Extract the [x, y] coordinate from the center of the cell holding the provided text.  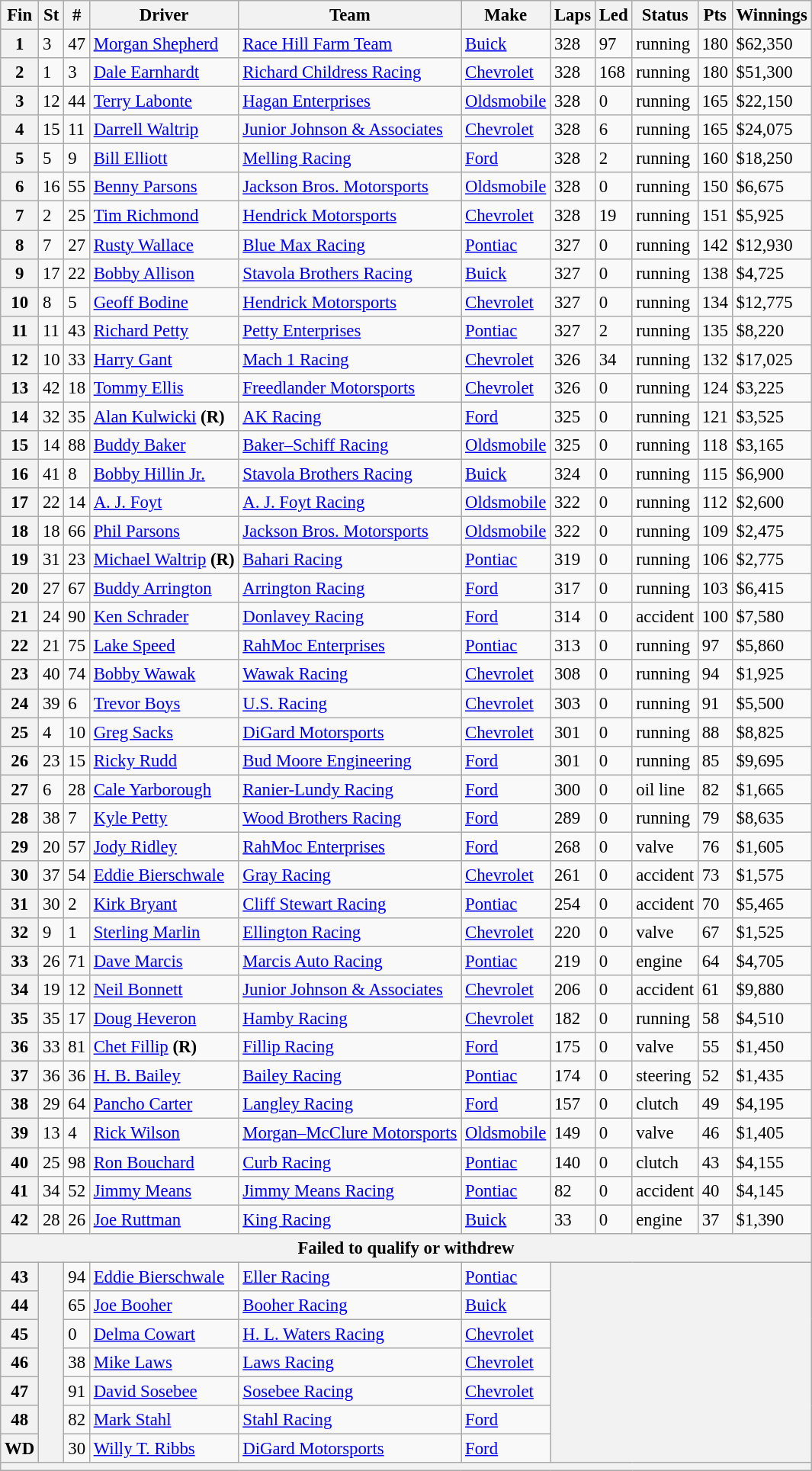
Bobby Wawak [164, 675]
81 [76, 1047]
Geoff Bodine [164, 302]
Ron Bouchard [164, 1162]
151 [715, 216]
A. J. Foyt Racing [350, 503]
Morgan–McClure Motorsports [350, 1133]
45 [20, 1334]
Booher Racing [350, 1306]
$1,435 [772, 1076]
Willy T. Ribbs [164, 1449]
$6,415 [772, 589]
# [76, 15]
Tommy Ellis [164, 388]
109 [715, 532]
124 [715, 388]
$4,705 [772, 962]
Dale Earnhardt [164, 72]
Terry Labonte [164, 101]
$9,695 [772, 760]
Doug Heveron [164, 1019]
Joe Booher [164, 1306]
206 [573, 990]
King Racing [350, 1219]
Driver [164, 15]
$2,600 [772, 503]
Alan Kulwicki (R) [164, 416]
Pts [715, 15]
Team [350, 15]
317 [573, 589]
268 [573, 846]
$4,510 [772, 1019]
98 [76, 1162]
Donlavey Racing [350, 617]
Bud Moore Engineering [350, 760]
261 [573, 875]
Bobby Hillin Jr. [164, 474]
79 [715, 818]
300 [573, 789]
132 [715, 359]
Baker–Schiff Racing [350, 445]
St [52, 15]
90 [76, 617]
$2,775 [772, 560]
219 [573, 962]
Jimmy Means [164, 1190]
Phil Parsons [164, 532]
168 [613, 72]
Ellington Racing [350, 933]
Eller Racing [350, 1277]
313 [573, 646]
$6,900 [772, 474]
57 [76, 846]
142 [715, 245]
106 [715, 560]
Freedlander Motorsports [350, 388]
Rusty Wallace [164, 245]
66 [76, 532]
Lake Speed [164, 646]
Michael Waltrip (R) [164, 560]
$5,500 [772, 703]
289 [573, 818]
76 [715, 846]
Richard Childress Racing [350, 72]
$1,525 [772, 933]
$22,150 [772, 101]
Jody Ridley [164, 846]
Jimmy Means Racing [350, 1190]
Neil Bonnett [164, 990]
$6,675 [772, 187]
Darrell Waltrip [164, 130]
Bahari Racing [350, 560]
$51,300 [772, 72]
Fillip Racing [350, 1047]
121 [715, 416]
Led [613, 15]
H. L. Waters Racing [350, 1334]
$62,350 [772, 44]
$1,925 [772, 675]
Bill Elliott [164, 159]
H. B. Bailey [164, 1076]
Trevor Boys [164, 703]
Hamby Racing [350, 1019]
254 [573, 904]
$8,220 [772, 330]
73 [715, 875]
Mike Laws [164, 1363]
Cale Yarborough [164, 789]
48 [20, 1420]
75 [76, 646]
Arrington Racing [350, 589]
Buddy Arrington [164, 589]
118 [715, 445]
160 [715, 159]
$18,250 [772, 159]
Failed to qualify or withdrew [406, 1248]
103 [715, 589]
Stahl Racing [350, 1420]
Wawak Racing [350, 675]
138 [715, 273]
324 [573, 474]
314 [573, 617]
150 [715, 187]
Dave Marcis [164, 962]
$3,225 [772, 388]
Fin [20, 15]
100 [715, 617]
$8,825 [772, 732]
220 [573, 933]
Langley Racing [350, 1105]
$4,145 [772, 1190]
Morgan Shepherd [164, 44]
149 [573, 1133]
Ranier-Lundy Racing [350, 789]
steering [665, 1076]
U.S. Racing [350, 703]
174 [573, 1076]
140 [573, 1162]
$5,465 [772, 904]
Richard Petty [164, 330]
54 [76, 875]
65 [76, 1306]
Chet Fillip (R) [164, 1047]
$1,575 [772, 875]
74 [76, 675]
Rick Wilson [164, 1133]
112 [715, 503]
$1,390 [772, 1219]
Marcis Auto Racing [350, 962]
$17,025 [772, 359]
134 [715, 302]
135 [715, 330]
Harry Gant [164, 359]
157 [573, 1105]
175 [573, 1047]
$2,475 [772, 532]
$1,665 [772, 789]
$1,450 [772, 1047]
$12,775 [772, 302]
$1,405 [772, 1133]
49 [715, 1105]
Delma Cowart [164, 1334]
Curb Racing [350, 1162]
Melling Racing [350, 159]
Blue Max Racing [350, 245]
Gray Racing [350, 875]
115 [715, 474]
Mach 1 Racing [350, 359]
Sosebee Racing [350, 1391]
61 [715, 990]
$4,195 [772, 1105]
David Sosebee [164, 1391]
Mark Stahl [164, 1420]
Petty Enterprises [350, 330]
A. J. Foyt [164, 503]
$7,580 [772, 617]
$5,860 [772, 646]
Tim Richmond [164, 216]
$4,725 [772, 273]
$12,930 [772, 245]
Laps [573, 15]
Status [665, 15]
Benny Parsons [164, 187]
319 [573, 560]
$8,635 [772, 818]
70 [715, 904]
Kirk Bryant [164, 904]
$4,155 [772, 1162]
$3,165 [772, 445]
Bailey Racing [350, 1076]
303 [573, 703]
oil line [665, 789]
Race Hill Farm Team [350, 44]
Ricky Rudd [164, 760]
$3,525 [772, 416]
Ken Schrader [164, 617]
Wood Brothers Racing [350, 818]
182 [573, 1019]
Joe Ruttman [164, 1219]
58 [715, 1019]
Bobby Allison [164, 273]
Kyle Petty [164, 818]
$24,075 [772, 130]
Cliff Stewart Racing [350, 904]
71 [76, 962]
Make [506, 15]
$1,605 [772, 846]
Hagan Enterprises [350, 101]
Pancho Carter [164, 1105]
Winnings [772, 15]
Buddy Baker [164, 445]
Greg Sacks [164, 732]
Sterling Marlin [164, 933]
$5,925 [772, 216]
85 [715, 760]
AK Racing [350, 416]
308 [573, 675]
WD [20, 1449]
$9,880 [772, 990]
Laws Racing [350, 1363]
